Search for the cell housing the specified text and yield its [X, Y] center coordinate. 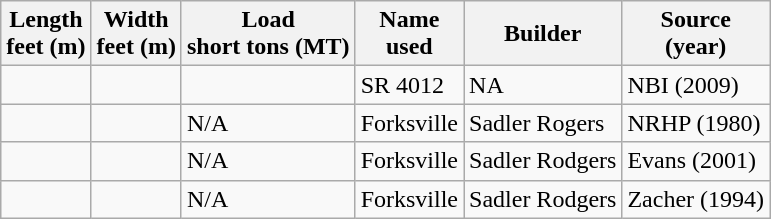
Evans (2001) [696, 161]
Widthfeet (m) [136, 34]
Sadler Rogers [543, 123]
Nameused [409, 34]
NRHP (1980) [696, 123]
Lengthfeet (m) [46, 34]
Source(year) [696, 34]
NA [543, 85]
Builder [543, 34]
SR 4012 [409, 85]
Zacher (1994) [696, 199]
NBI (2009) [696, 85]
Loadshort tons (MT) [268, 34]
